Detect which cell encompasses the target text, then output its [x, y] center coordinate. 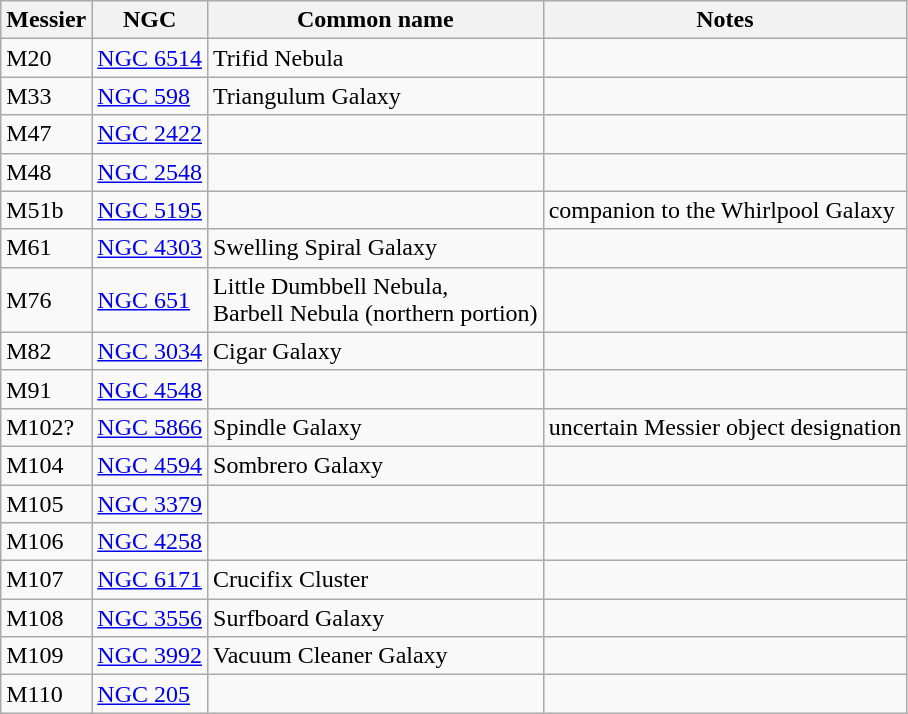
Surfboard Galaxy [376, 618]
Triangulum Galaxy [376, 96]
Swelling Spiral Galaxy [376, 248]
M106 [46, 542]
M76 [46, 300]
companion to the Whirlpool Galaxy [725, 210]
NGC 4258 [150, 542]
M102? [46, 427]
M109 [46, 656]
Common name [376, 20]
NGC [150, 20]
NGC 4548 [150, 389]
NGC 6514 [150, 58]
M47 [46, 134]
Vacuum Cleaner Galaxy [376, 656]
NGC 3034 [150, 351]
NGC 598 [150, 96]
Crucifix Cluster [376, 580]
NGC 3992 [150, 656]
M91 [46, 389]
NGC 5195 [150, 210]
NGC 3556 [150, 618]
M105 [46, 503]
M108 [46, 618]
M82 [46, 351]
Sombrero Galaxy [376, 465]
uncertain Messier object designation [725, 427]
M20 [46, 58]
Little Dumbbell Nebula, Barbell Nebula (northern portion) [376, 300]
M51b [46, 210]
M110 [46, 694]
M107 [46, 580]
NGC 5866 [150, 427]
NGC 2548 [150, 172]
Spindle Galaxy [376, 427]
NGC 4303 [150, 248]
Trifid Nebula [376, 58]
Messier [46, 20]
NGC 6171 [150, 580]
M33 [46, 96]
NGC 2422 [150, 134]
M48 [46, 172]
NGC 651 [150, 300]
NGC 4594 [150, 465]
Notes [725, 20]
M61 [46, 248]
NGC 3379 [150, 503]
Cigar Galaxy [376, 351]
NGC 205 [150, 694]
M104 [46, 465]
